For the text-containing cell, return its midpoint in (X, Y) coordinate format. 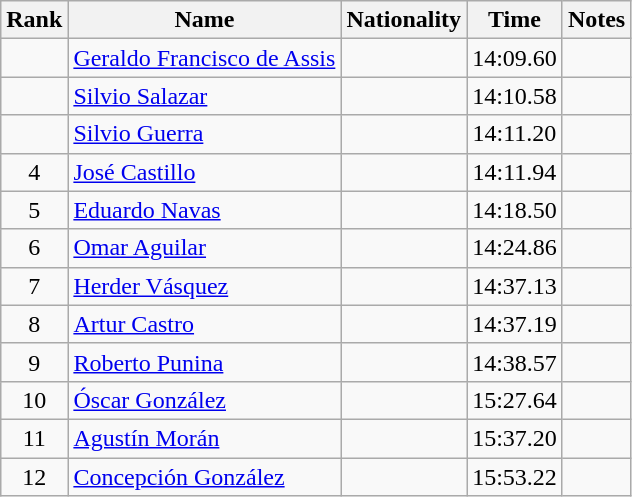
Rank (34, 20)
Herder Vásquez (204, 286)
10 (34, 400)
José Castillo (204, 172)
Nationality (404, 20)
Silvio Guerra (204, 134)
Geraldo Francisco de Assis (204, 58)
Omar Aguilar (204, 248)
Concepción González (204, 477)
Artur Castro (204, 324)
14:38.57 (515, 362)
Silvio Salazar (204, 96)
14:37.13 (515, 286)
Agustín Morán (204, 438)
8 (34, 324)
Time (515, 20)
6 (34, 248)
5 (34, 210)
Name (204, 20)
7 (34, 286)
15:37.20 (515, 438)
Óscar González (204, 400)
14:10.58 (515, 96)
Notes (596, 20)
14:18.50 (515, 210)
15:27.64 (515, 400)
14:37.19 (515, 324)
Roberto Punina (204, 362)
14:24.86 (515, 248)
Eduardo Navas (204, 210)
15:53.22 (515, 477)
14:11.20 (515, 134)
14:09.60 (515, 58)
12 (34, 477)
9 (34, 362)
14:11.94 (515, 172)
11 (34, 438)
4 (34, 172)
